Search for the cell housing the specified text and yield its [X, Y] center coordinate. 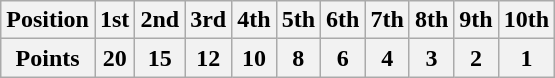
1st [114, 20]
8 [298, 58]
10 [254, 58]
Position [48, 20]
20 [114, 58]
2nd [160, 20]
10th [526, 20]
7th [387, 20]
6 [343, 58]
Points [48, 58]
5th [298, 20]
3 [431, 58]
15 [160, 58]
8th [431, 20]
12 [208, 58]
4th [254, 20]
9th [476, 20]
4 [387, 58]
2 [476, 58]
1 [526, 58]
3rd [208, 20]
6th [343, 20]
